Return (X, Y) of the center of cell containing provided text 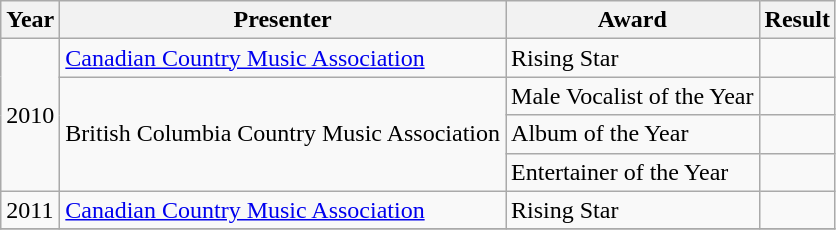
Year (30, 20)
2011 (30, 210)
Result (797, 20)
Entertainer of the Year (632, 172)
Album of the Year (632, 134)
2010 (30, 115)
Award (632, 20)
British Columbia Country Music Association (283, 134)
Presenter (283, 20)
Male Vocalist of the Year (632, 96)
